Extract the [X, Y] coordinate from the center of the cell holding the provided text.  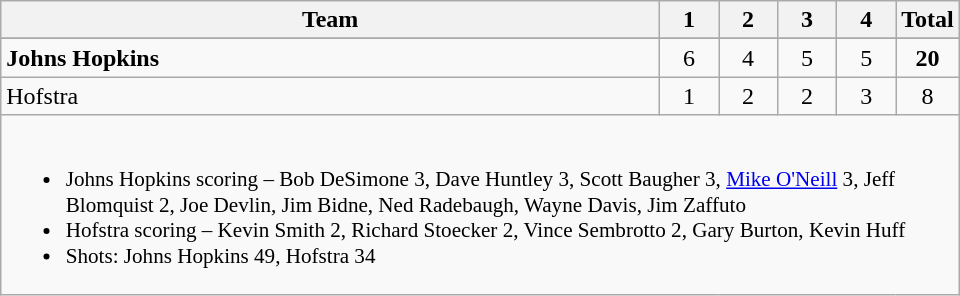
Johns Hopkins [330, 58]
20 [928, 58]
8 [928, 96]
6 [688, 58]
Total [928, 20]
Team [330, 20]
Hofstra [330, 96]
